Determine the [X, Y] coordinate at the center of the cell enclosing the given text.  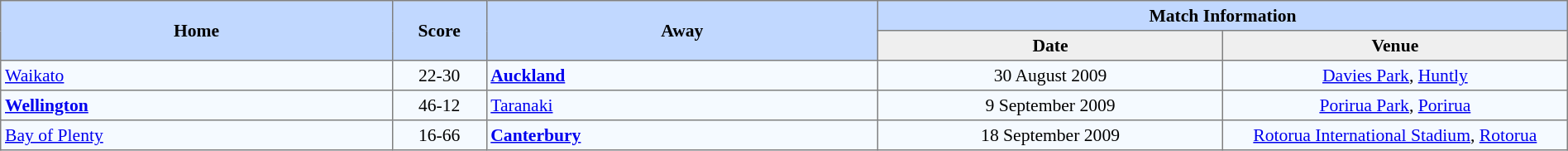
Away [682, 31]
Davies Park, Huntly [1394, 75]
Venue [1394, 46]
Score [439, 31]
30 August 2009 [1050, 75]
Taranaki [682, 105]
16-66 [439, 135]
46-12 [439, 105]
Canterbury [682, 135]
9 September 2009 [1050, 105]
Bay of Plenty [197, 135]
18 September 2009 [1050, 135]
22-30 [439, 75]
Auckland [682, 75]
Date [1050, 46]
Home [197, 31]
Wellington [197, 105]
Rotorua International Stadium, Rotorua [1394, 135]
Match Information [1223, 16]
Porirua Park, Porirua [1394, 105]
Waikato [197, 75]
